Locate the cell with the specified text and output its (X, Y) center coordinate. 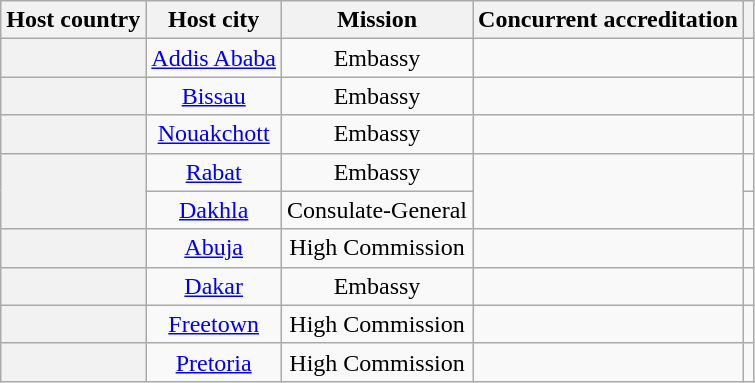
Host country (74, 20)
Dakhla (214, 210)
Bissau (214, 96)
Concurrent accreditation (608, 20)
Abuja (214, 248)
Consulate-General (378, 210)
Addis Ababa (214, 58)
Mission (378, 20)
Pretoria (214, 362)
Rabat (214, 172)
Host city (214, 20)
Nouakchott (214, 134)
Freetown (214, 324)
Dakar (214, 286)
